Output the [X, Y] coordinate of the center of the cell containing the given text.  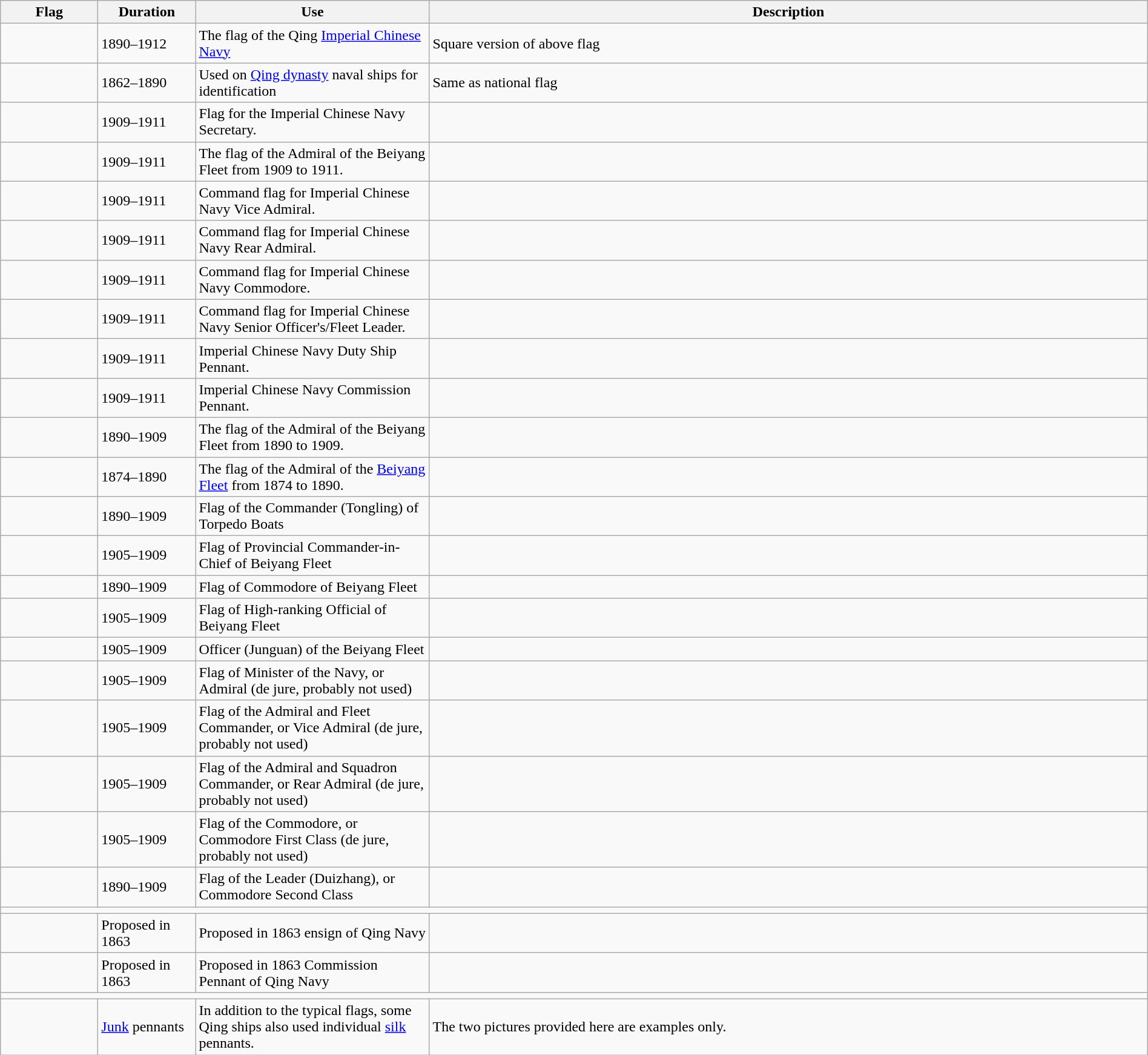
The flag of the Admiral of the Beiyang Fleet from 1909 to 1911. [312, 161]
Flag [50, 12]
Same as national flag [788, 82]
Proposed in 1863 ensign of Qing Navy [312, 933]
Flag of the Commodore, or Commodore First Class (de jure, probably not used) [312, 839]
Flag of High-ranking Official of Beiyang Fleet [312, 618]
Used on Qing dynasty naval ships for identification [312, 82]
Flag of the Admiral and Fleet Commander, or Vice Admiral (de jure, probably not used) [312, 728]
Command flag for Imperial Chinese Navy Commodore. [312, 280]
Flag of the Commander (Tongling) of Torpedo Boats [312, 516]
Imperial Chinese Navy Duty Ship Pennant. [312, 359]
Junk pennants [147, 1027]
Duration [147, 12]
1874–1890 [147, 476]
Flag of Minister of the Navy, or Admiral (de jure, probably not used) [312, 681]
In addition to the typical flags, some Qing ships also used individual silk pennants. [312, 1027]
The two pictures provided here are examples only. [788, 1027]
The flag of the Qing Imperial Chinese Navy [312, 44]
Command flag for Imperial Chinese Navy Senior Officer's/Fleet Leader. [312, 319]
Command flag for Imperial Chinese Navy Vice Admiral. [312, 201]
Officer (Junguan) of the Beiyang Fleet [312, 649]
Proposed in 1863 Commission Pennant of Qing Navy [312, 973]
The flag of the Admiral of the Beiyang Fleet from 1890 to 1909. [312, 437]
Flag of the Leader (Duizhang), or Commodore Second Class [312, 887]
1862–1890 [147, 82]
Flag of the Admiral and Squadron Commander, or Rear Admiral (de jure, probably not used) [312, 784]
Square version of above flag [788, 44]
Description [788, 12]
Flag for the Imperial Chinese Navy Secretary. [312, 122]
The flag of the Admiral of the Beiyang Fleet from 1874 to 1890. [312, 476]
Use [312, 12]
Imperial Chinese Navy Commission Pennant. [312, 397]
1890–1912 [147, 44]
Flag of Provincial Commander-in-Chief of Beiyang Fleet [312, 556]
Command flag for Imperial Chinese Navy Rear Admiral. [312, 240]
Flag of Commodore of Beiyang Fleet [312, 587]
